Return [x, y] of the center of cell containing provided text 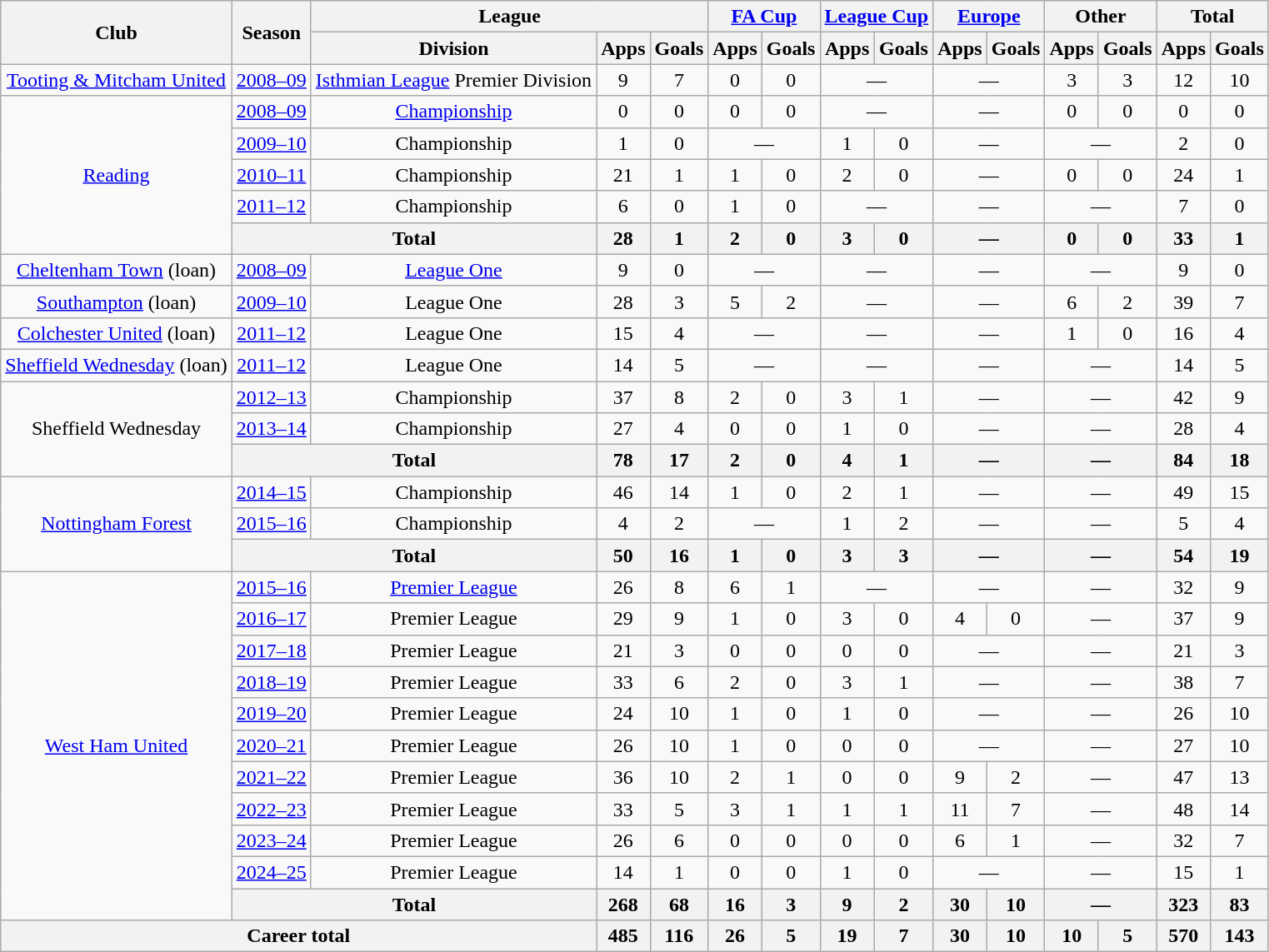
Colchester United (loan) [117, 333]
Club [117, 32]
39 [1183, 302]
68 [679, 904]
Sheffield Wednesday [117, 429]
Division [453, 48]
17 [679, 461]
Cheltenham Town (loan) [117, 270]
116 [679, 936]
29 [623, 619]
13 [1240, 777]
Career total [298, 936]
485 [623, 936]
2016–17 [272, 619]
2020–21 [272, 745]
Sheffield Wednesday (loan) [117, 365]
84 [1183, 461]
FA Cup [764, 17]
Other [1101, 17]
268 [623, 904]
12 [1183, 80]
2024–25 [272, 872]
323 [1183, 904]
League [510, 17]
42 [1183, 397]
2019–20 [272, 714]
54 [1183, 556]
18 [1240, 461]
36 [623, 777]
2018–19 [272, 682]
50 [623, 556]
2021–22 [272, 777]
Nottingham Forest [117, 524]
143 [1240, 936]
2012–13 [272, 397]
Europe [989, 17]
83 [1240, 904]
Isthmian League Premier Division [453, 80]
Southampton (loan) [117, 302]
2010–11 [272, 175]
49 [1183, 492]
2022–23 [272, 809]
2017–18 [272, 650]
2023–24 [272, 840]
League Cup [877, 17]
Reading [117, 175]
2013–14 [272, 429]
38 [1183, 682]
46 [623, 492]
West Ham United [117, 746]
2014–15 [272, 492]
78 [623, 461]
11 [960, 809]
Tooting & Mitcham United [117, 80]
Season [272, 32]
570 [1183, 936]
47 [1183, 777]
48 [1183, 809]
